Identify which cell holds the provided text, then report its (x, y) central coordinate. 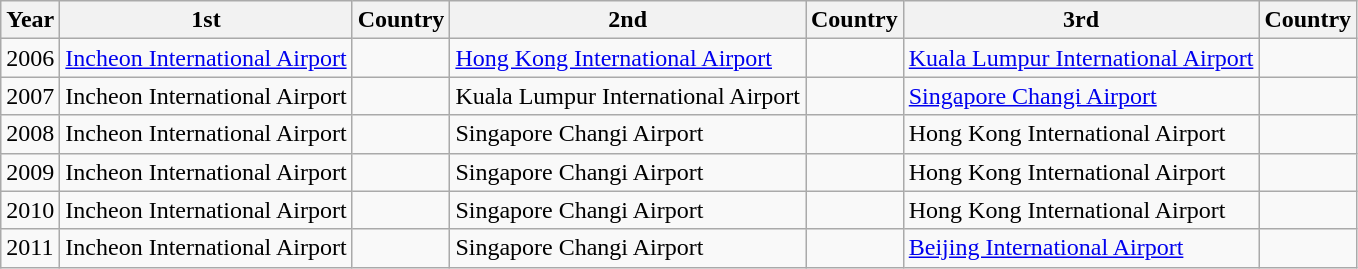
1st (206, 20)
2007 (30, 96)
2nd (628, 20)
2008 (30, 134)
Year (30, 20)
2006 (30, 58)
Beijing International Airport (1081, 248)
2011 (30, 248)
3rd (1081, 20)
2009 (30, 172)
2010 (30, 210)
